Search for the cell housing the specified text and yield its (x, y) center coordinate. 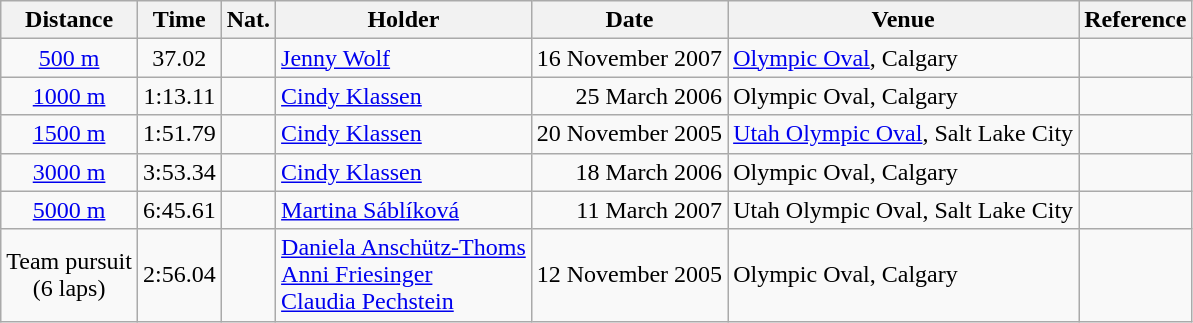
11 March 2007 (629, 210)
Holder (404, 20)
1:51.79 (179, 134)
5000 m (70, 210)
Jenny Wolf (404, 58)
25 March 2006 (629, 96)
1500 m (70, 134)
Venue (904, 20)
1000 m (70, 96)
Nat. (248, 20)
Date (629, 20)
Distance (70, 20)
37.02 (179, 58)
500 m (70, 58)
2:56.04 (179, 275)
20 November 2005 (629, 134)
16 November 2007 (629, 58)
6:45.61 (179, 210)
3000 m (70, 172)
1:13.11 (179, 96)
Reference (1136, 20)
3:53.34 (179, 172)
Team pursuit (6 laps) (70, 275)
12 November 2005 (629, 275)
Time (179, 20)
Martina Sáblíková (404, 210)
18 March 2006 (629, 172)
Daniela Anschütz-Thoms Anni Friesinger Claudia Pechstein (404, 275)
